For the text-containing cell, return its midpoint in (x, y) coordinate format. 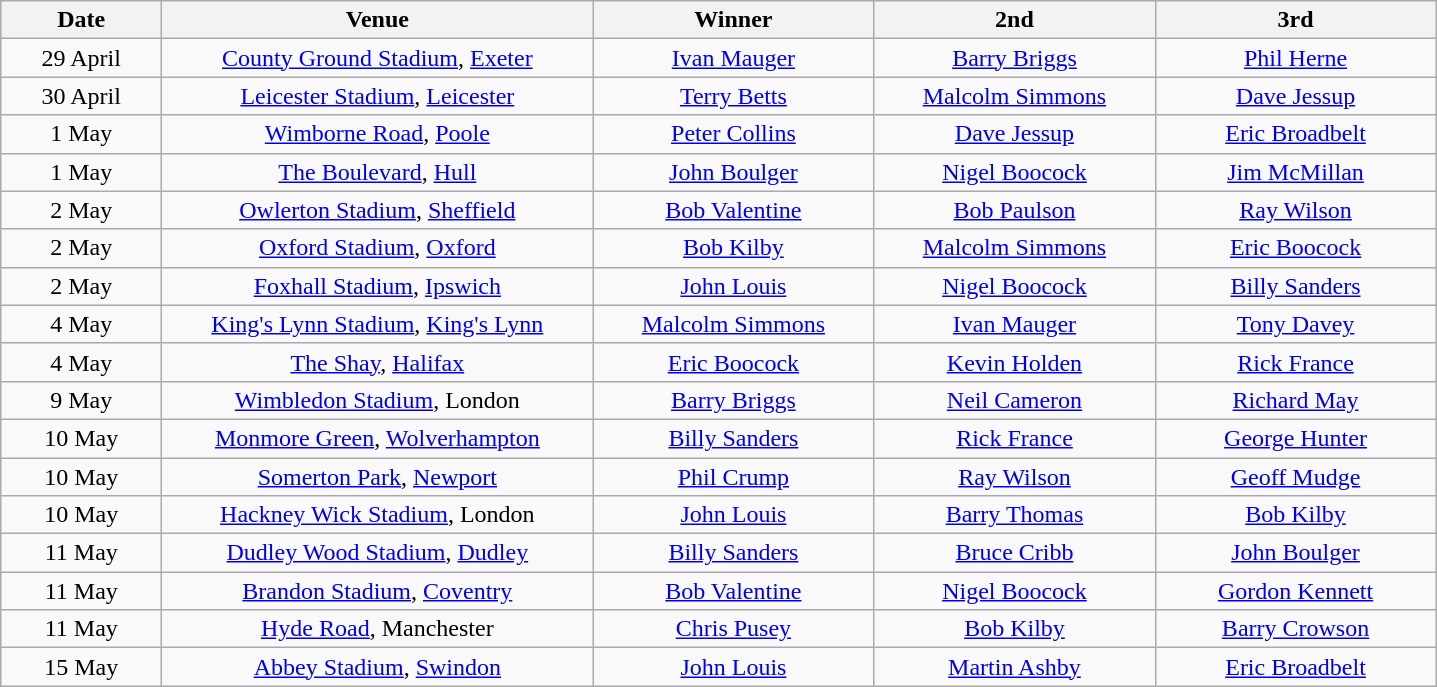
Hackney Wick Stadium, London (378, 515)
King's Lynn Stadium, King's Lynn (378, 324)
Jim McMillan (1296, 172)
Martin Ashby (1014, 667)
Barry Crowson (1296, 629)
Owlerton Stadium, Sheffield (378, 210)
The Boulevard, Hull (378, 172)
Bruce Cribb (1014, 553)
Gordon Kennett (1296, 591)
Neil Cameron (1014, 400)
Dudley Wood Stadium, Dudley (378, 553)
Chris Pusey (734, 629)
29 April (82, 58)
Venue (378, 20)
Somerton Park, Newport (378, 477)
Terry Betts (734, 96)
Leicester Stadium, Leicester (378, 96)
Winner (734, 20)
Phil Crump (734, 477)
2nd (1014, 20)
Hyde Road, Manchester (378, 629)
George Hunter (1296, 438)
Bob Paulson (1014, 210)
3rd (1296, 20)
The Shay, Halifax (378, 362)
Wimborne Road, Poole (378, 134)
Peter Collins (734, 134)
Phil Herne (1296, 58)
Tony Davey (1296, 324)
Brandon Stadium, Coventry (378, 591)
9 May (82, 400)
Richard May (1296, 400)
Kevin Holden (1014, 362)
Date (82, 20)
Barry Thomas (1014, 515)
County Ground Stadium, Exeter (378, 58)
Oxford Stadium, Oxford (378, 248)
Monmore Green, Wolverhampton (378, 438)
Wimbledon Stadium, London (378, 400)
30 April (82, 96)
15 May (82, 667)
Geoff Mudge (1296, 477)
Abbey Stadium, Swindon (378, 667)
Foxhall Stadium, Ipswich (378, 286)
